Provide the (x, y) coordinate of the cell's center where the given text is located.  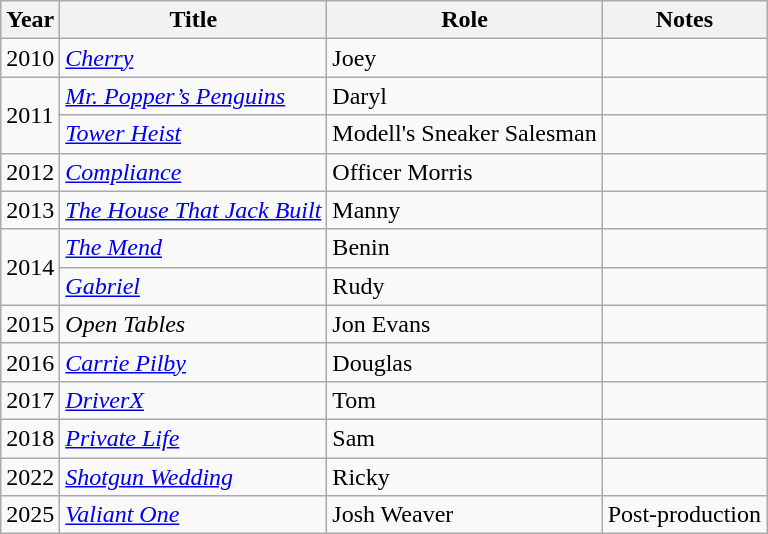
Officer Morris (464, 172)
Joey (464, 58)
2018 (30, 438)
Gabriel (194, 286)
2017 (30, 400)
Private Life (194, 438)
Douglas (464, 362)
Sam (464, 438)
Daryl (464, 96)
Valiant One (194, 515)
2014 (30, 267)
2022 (30, 477)
Josh Weaver (464, 515)
Shotgun Wedding (194, 477)
Modell's Sneaker Salesman (464, 134)
2025 (30, 515)
Tom (464, 400)
Carrie Pilby (194, 362)
2012 (30, 172)
Tower Heist (194, 134)
Ricky (464, 477)
Jon Evans (464, 324)
2016 (30, 362)
Post-production (684, 515)
2015 (30, 324)
Benin (464, 248)
Cherry (194, 58)
Open Tables (194, 324)
Title (194, 20)
Mr. Popper’s Penguins (194, 96)
Rudy (464, 286)
DriverX (194, 400)
Year (30, 20)
2011 (30, 115)
The House That Jack Built (194, 210)
The Mend (194, 248)
Manny (464, 210)
Notes (684, 20)
Role (464, 20)
Compliance (194, 172)
2013 (30, 210)
2010 (30, 58)
